For the text-containing cell, return its midpoint in (X, Y) coordinate format. 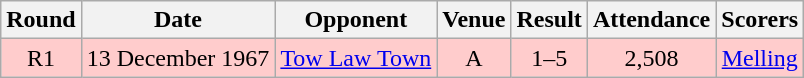
1–5 (549, 58)
Attendance (651, 20)
Date (178, 20)
A (474, 58)
Scorers (760, 20)
13 December 1967 (178, 58)
2,508 (651, 58)
Result (549, 20)
Melling (760, 58)
Opponent (356, 20)
Round (41, 20)
R1 (41, 58)
Tow Law Town (356, 58)
Venue (474, 20)
